Pinpoint the cell where the given text exists, returning its (x, y) midpoint coordinate. 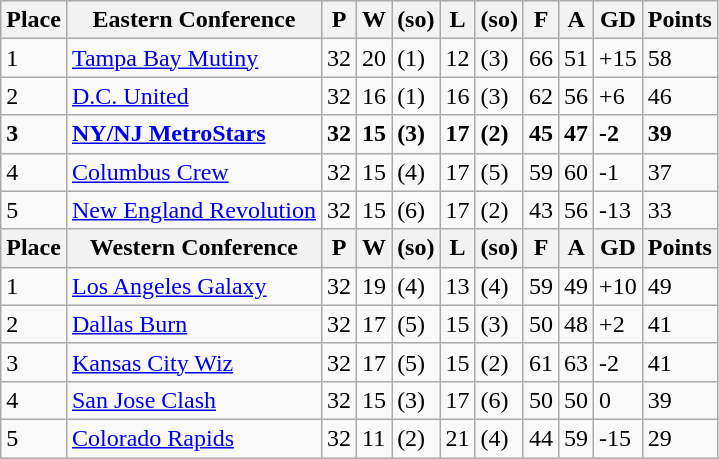
29 (680, 438)
+15 (618, 58)
47 (576, 134)
+2 (618, 324)
13 (458, 286)
48 (576, 324)
33 (680, 210)
61 (540, 362)
New England Revolution (194, 210)
Colorado Rapids (194, 438)
58 (680, 58)
62 (540, 96)
46 (680, 96)
+10 (618, 286)
11 (374, 438)
Los Angeles Galaxy (194, 286)
Kansas City Wiz (194, 362)
45 (540, 134)
Columbus Crew (194, 172)
D.C. United (194, 96)
-13 (618, 210)
60 (576, 172)
43 (540, 210)
Tampa Bay Mutiny (194, 58)
19 (374, 286)
NY/NJ MetroStars (194, 134)
20 (374, 58)
San Jose Clash (194, 400)
37 (680, 172)
Eastern Conference (194, 20)
21 (458, 438)
Western Conference (194, 248)
44 (540, 438)
51 (576, 58)
66 (540, 58)
Dallas Burn (194, 324)
+6 (618, 96)
63 (576, 362)
0 (618, 400)
12 (458, 58)
-1 (618, 172)
-15 (618, 438)
